Locate the cell with the specified text and output its [x, y] center coordinate. 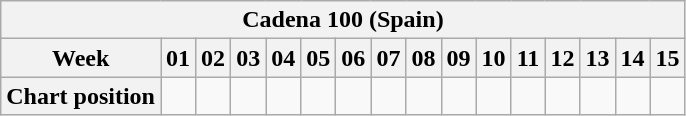
05 [318, 58]
02 [214, 58]
Week [81, 58]
08 [424, 58]
01 [178, 58]
10 [494, 58]
13 [598, 58]
06 [354, 58]
11 [528, 58]
15 [668, 58]
12 [562, 58]
07 [388, 58]
Chart position [81, 96]
04 [284, 58]
14 [632, 58]
Cadena 100 (Spain) [343, 20]
03 [248, 58]
09 [458, 58]
